Determine the (X, Y) coordinate at the center of the cell enclosing the given text.  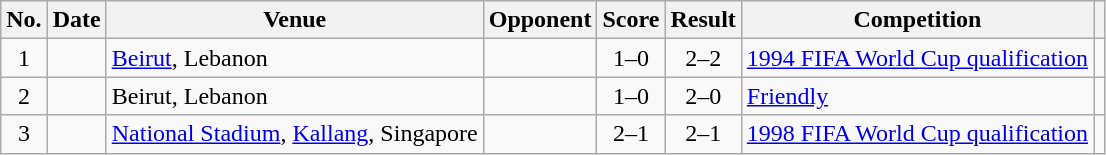
1 (24, 58)
2–0 (703, 96)
Result (703, 20)
No. (24, 20)
Score (631, 20)
National Stadium, Kallang, Singapore (294, 134)
1998 FIFA World Cup qualification (917, 134)
1994 FIFA World Cup qualification (917, 58)
Friendly (917, 96)
2–2 (703, 58)
2 (24, 96)
Opponent (540, 20)
Date (76, 20)
3 (24, 134)
Competition (917, 20)
Venue (294, 20)
